Return [x, y] of the center of cell containing provided text 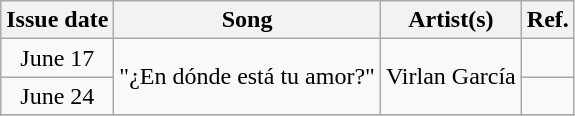
Issue date [58, 20]
Virlan García [450, 77]
Artist(s) [450, 20]
Song [248, 20]
June 24 [58, 96]
"¿En dónde está tu amor?" [248, 77]
June 17 [58, 58]
Ref. [548, 20]
